Search for the cell housing the specified text and yield its (X, Y) center coordinate. 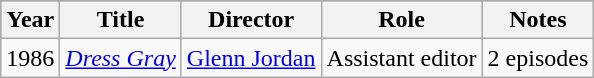
Director (251, 20)
Title (121, 20)
Assistant editor (402, 58)
Role (402, 20)
1986 (30, 58)
Year (30, 20)
Notes (538, 20)
2 episodes (538, 58)
Glenn Jordan (251, 58)
Dress Gray (121, 58)
